Output the [x, y] coordinate of the center of the cell containing the given text.  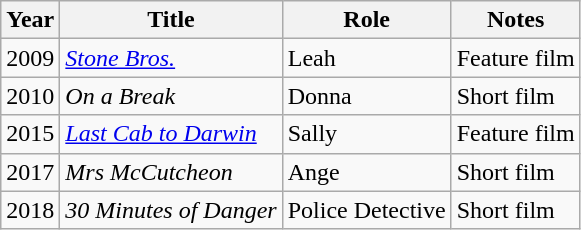
2017 [30, 172]
Donna [366, 96]
Mrs McCutcheon [171, 172]
2010 [30, 96]
2015 [30, 134]
Notes [516, 20]
30 Minutes of Danger [171, 210]
2009 [30, 58]
Last Cab to Darwin [171, 134]
2018 [30, 210]
Year [30, 20]
Leah [366, 58]
Ange [366, 172]
Stone Bros. [171, 58]
Role [366, 20]
Police Detective [366, 210]
Title [171, 20]
On a Break [171, 96]
Sally [366, 134]
